Pinpoint the cell where the given text exists, returning its [X, Y] midpoint coordinate. 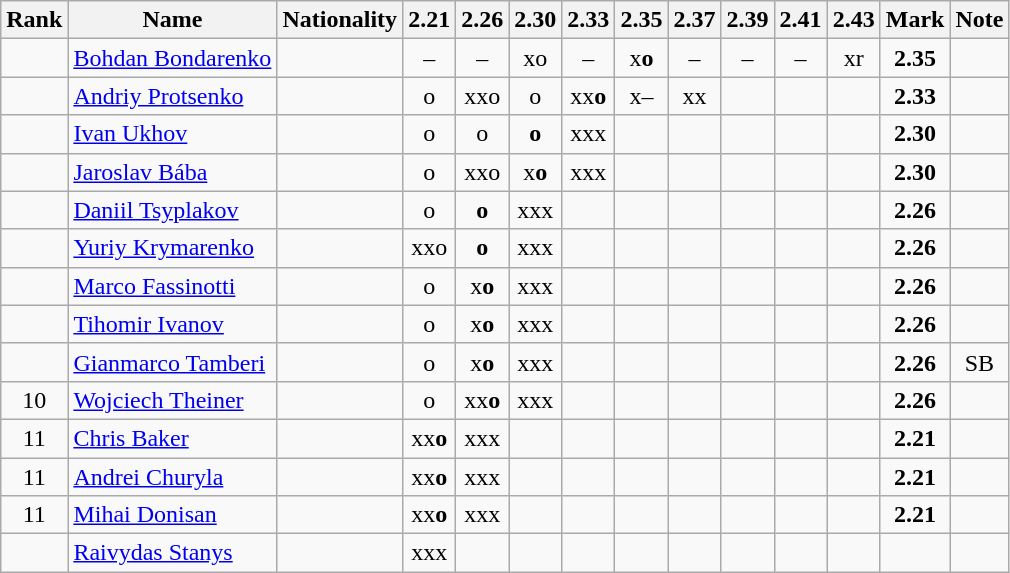
2.37 [694, 20]
Wojciech Theiner [172, 400]
Nationality [340, 20]
Tihomir Ivanov [172, 324]
Marco Fassinotti [172, 286]
2.41 [800, 20]
2.39 [748, 20]
x– [642, 96]
Raivydas Stanys [172, 553]
Gianmarco Tamberi [172, 362]
Mihai Donisan [172, 515]
Bohdan Bondarenko [172, 58]
Yuriy Krymarenko [172, 248]
Mark [915, 20]
xx [694, 96]
xr [854, 58]
Rank [34, 20]
Andriy Protsenko [172, 96]
SB [980, 362]
Note [980, 20]
10 [34, 400]
Andrei Churyla [172, 477]
Ivan Ukhov [172, 134]
Daniil Tsyplakov [172, 210]
Chris Baker [172, 438]
Name [172, 20]
2.43 [854, 20]
Jaroslav Bába [172, 172]
